Capture the cell that displays the provided text and extract its (x, y) central coordinate. 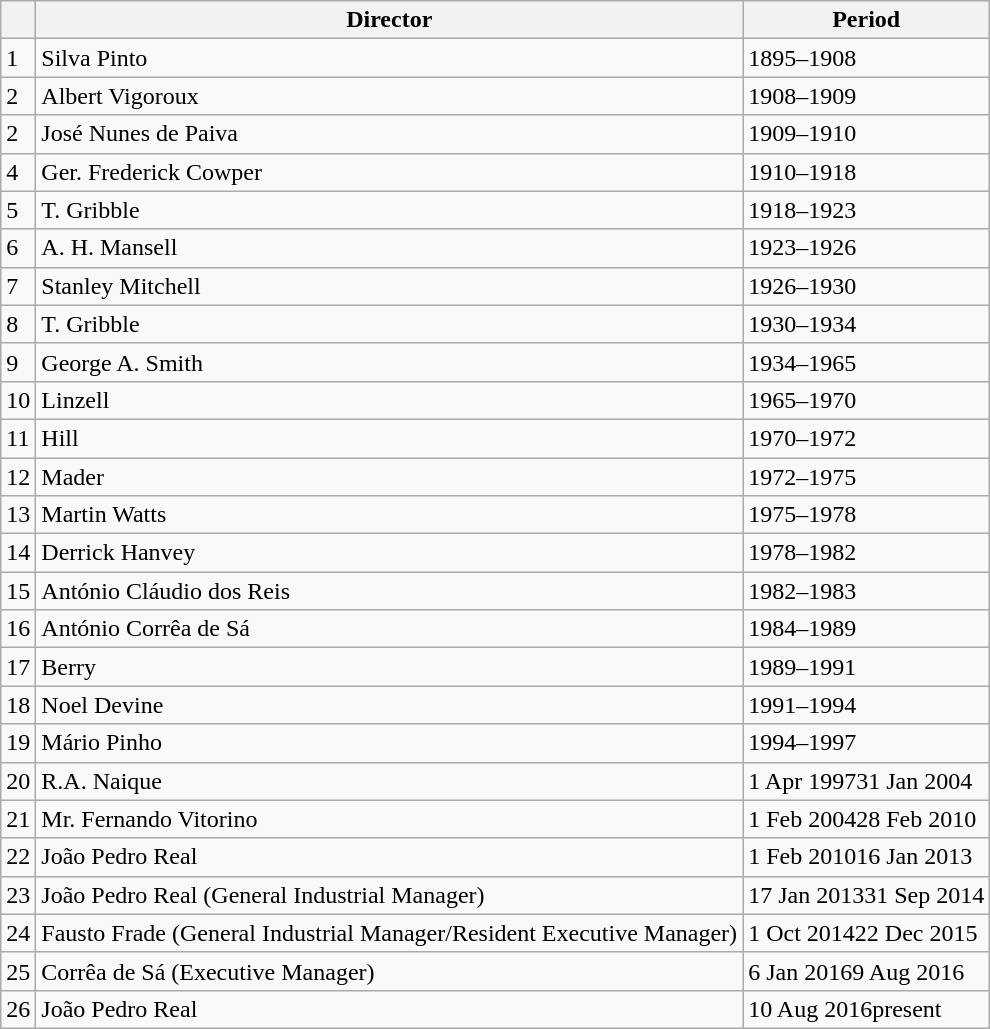
A. H. Mansell (390, 248)
1965–1970 (866, 400)
1 Feb 200428 Feb 2010 (866, 819)
Mader (390, 477)
1972–1975 (866, 477)
Mr. Fernando Vitorino (390, 819)
15 (18, 591)
10 Aug 2016present (866, 1009)
6 (18, 248)
Derrick Hanvey (390, 553)
14 (18, 553)
1934–1965 (866, 362)
Period (866, 20)
19 (18, 743)
18 (18, 705)
1 Apr 199731 Jan 2004 (866, 781)
1930–1934 (866, 324)
R.A. Naique (390, 781)
17 Jan 201331 Sep 2014 (866, 895)
1 Feb 201016 Jan 2013 (866, 857)
1918–1923 (866, 210)
13 (18, 515)
1909–1910 (866, 134)
8 (18, 324)
1910–1918 (866, 172)
1923–1926 (866, 248)
Albert Vigoroux (390, 96)
16 (18, 629)
5 (18, 210)
Martin Watts (390, 515)
George A. Smith (390, 362)
1895–1908 (866, 58)
1982–1983 (866, 591)
Silva Pinto (390, 58)
1926–1930 (866, 286)
12 (18, 477)
22 (18, 857)
1975–1978 (866, 515)
21 (18, 819)
6 Jan 20169 Aug 2016 (866, 971)
23 (18, 895)
Director (390, 20)
José Nunes de Paiva (390, 134)
1978–1982 (866, 553)
1989–1991 (866, 667)
Noel Devine (390, 705)
25 (18, 971)
1991–1994 (866, 705)
Stanley Mitchell (390, 286)
Corrêa de Sá (Executive Manager) (390, 971)
11 (18, 438)
João Pedro Real (General Industrial Manager) (390, 895)
Fausto Frade (General Industrial Manager/Resident Executive Manager) (390, 933)
20 (18, 781)
António Cláudio dos Reis (390, 591)
Berry (390, 667)
24 (18, 933)
1984–1989 (866, 629)
1970–1972 (866, 438)
26 (18, 1009)
10 (18, 400)
1908–1909 (866, 96)
9 (18, 362)
1994–1997 (866, 743)
7 (18, 286)
4 (18, 172)
1 Oct 201422 Dec 2015 (866, 933)
Linzell (390, 400)
1 (18, 58)
António Corrêa de Sá (390, 629)
17 (18, 667)
Mário Pinho (390, 743)
Ger. Frederick Cowper (390, 172)
Hill (390, 438)
